Determine the (x, y) coordinate at the center of the cell enclosing the given text.  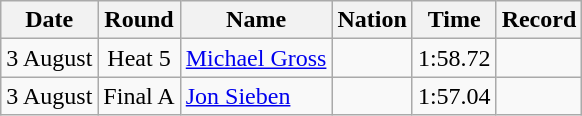
Michael Gross (256, 58)
1:58.72 (454, 58)
Date (50, 20)
1:57.04 (454, 96)
Round (139, 20)
Heat 5 (139, 58)
Nation (372, 20)
Name (256, 20)
Final A (139, 96)
Record (539, 20)
Time (454, 20)
Jon Sieben (256, 96)
